Find where the given text appears and provide that cell's center as (X, Y) coordinate. 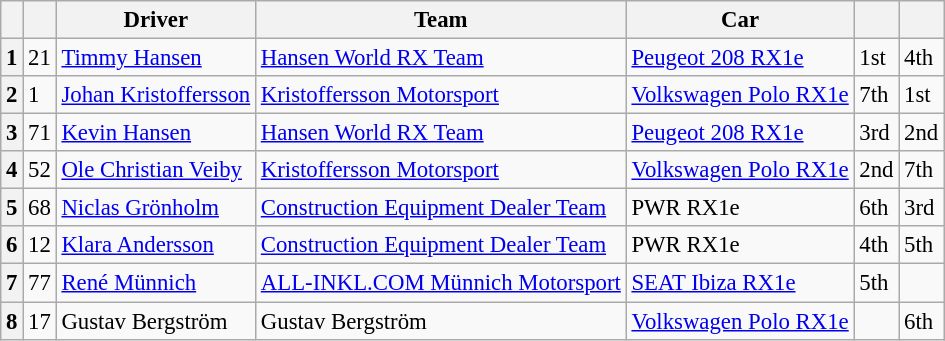
4 (12, 170)
12 (40, 245)
Timmy Hansen (156, 58)
Niclas Grönholm (156, 208)
8 (12, 321)
SEAT Ibiza RX1e (740, 283)
2 (12, 95)
68 (40, 208)
6 (12, 245)
Car (740, 20)
ALL-INKL.COM Münnich Motorsport (440, 283)
Kevin Hansen (156, 133)
3 (12, 133)
17 (40, 321)
7 (12, 283)
Klara Andersson (156, 245)
Ole Christian Veiby (156, 170)
77 (40, 283)
René Münnich (156, 283)
21 (40, 58)
71 (40, 133)
Johan Kristoffersson (156, 95)
Driver (156, 20)
5 (12, 208)
Team (440, 20)
52 (40, 170)
